Identify which cell holds the provided text, then report its [x, y] central coordinate. 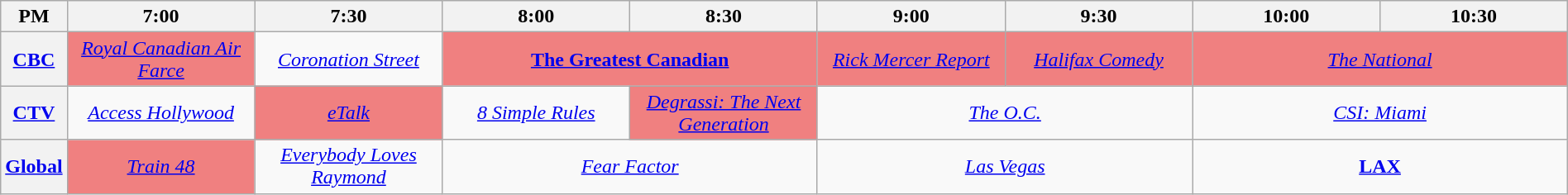
The Greatest Canadian [630, 59]
eTalk [349, 112]
7:30 [349, 17]
Fear Factor [630, 167]
8:00 [536, 17]
Everybody Loves Raymond [349, 167]
Train 48 [160, 167]
Degrassi: The Next Generation [724, 112]
10:30 [1474, 17]
9:00 [911, 17]
8 Simple Rules [536, 112]
CSI: Miami [1379, 112]
Coronation Street [349, 59]
The National [1379, 59]
8:30 [724, 17]
PM [34, 17]
10:00 [1287, 17]
Global [34, 167]
7:00 [160, 17]
The O.C. [1004, 112]
Royal Canadian Air Farce [160, 59]
Access Hollywood [160, 112]
Rick Mercer Report [911, 59]
Halifax Comedy [1098, 59]
CTV [34, 112]
Las Vegas [1004, 167]
9:30 [1098, 17]
LAX [1379, 167]
CBC [34, 59]
